Detect which cell encompasses the target text, then output its (X, Y) center coordinate. 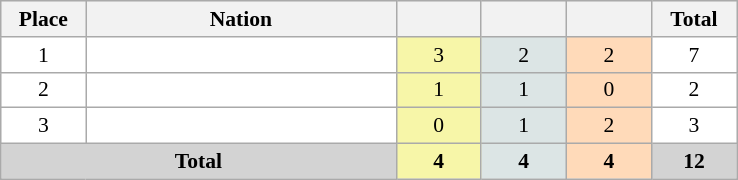
Nation (241, 19)
Place (44, 19)
7 (694, 55)
12 (694, 162)
